Return the [X, Y] coordinate for the center point of the cell that contains the specified text.  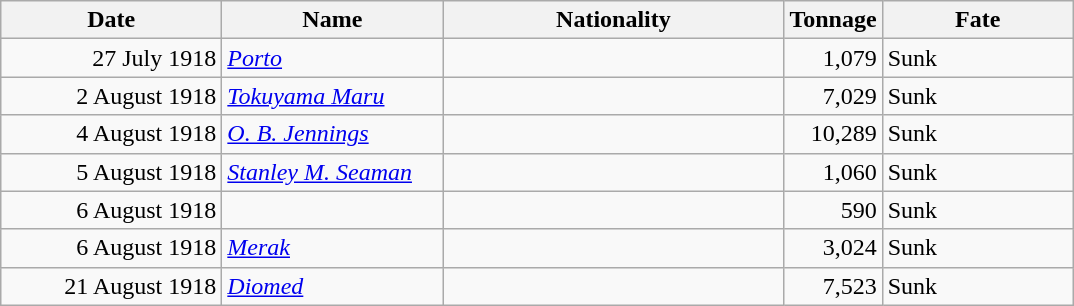
Diomed [332, 286]
21 August 1918 [112, 286]
590 [833, 210]
Tokuyama Maru [332, 96]
O. B. Jennings [332, 134]
10,289 [833, 134]
1,060 [833, 172]
2 August 1918 [112, 96]
3,024 [833, 248]
4 August 1918 [112, 134]
Tonnage [833, 20]
1,079 [833, 58]
7,029 [833, 96]
7,523 [833, 286]
Stanley M. Seaman [332, 172]
Nationality [614, 20]
Date [112, 20]
27 July 1918 [112, 58]
Merak [332, 248]
Fate [978, 20]
Name [332, 20]
Porto [332, 58]
5 August 1918 [112, 172]
